Return (x, y) of the center of cell containing provided text 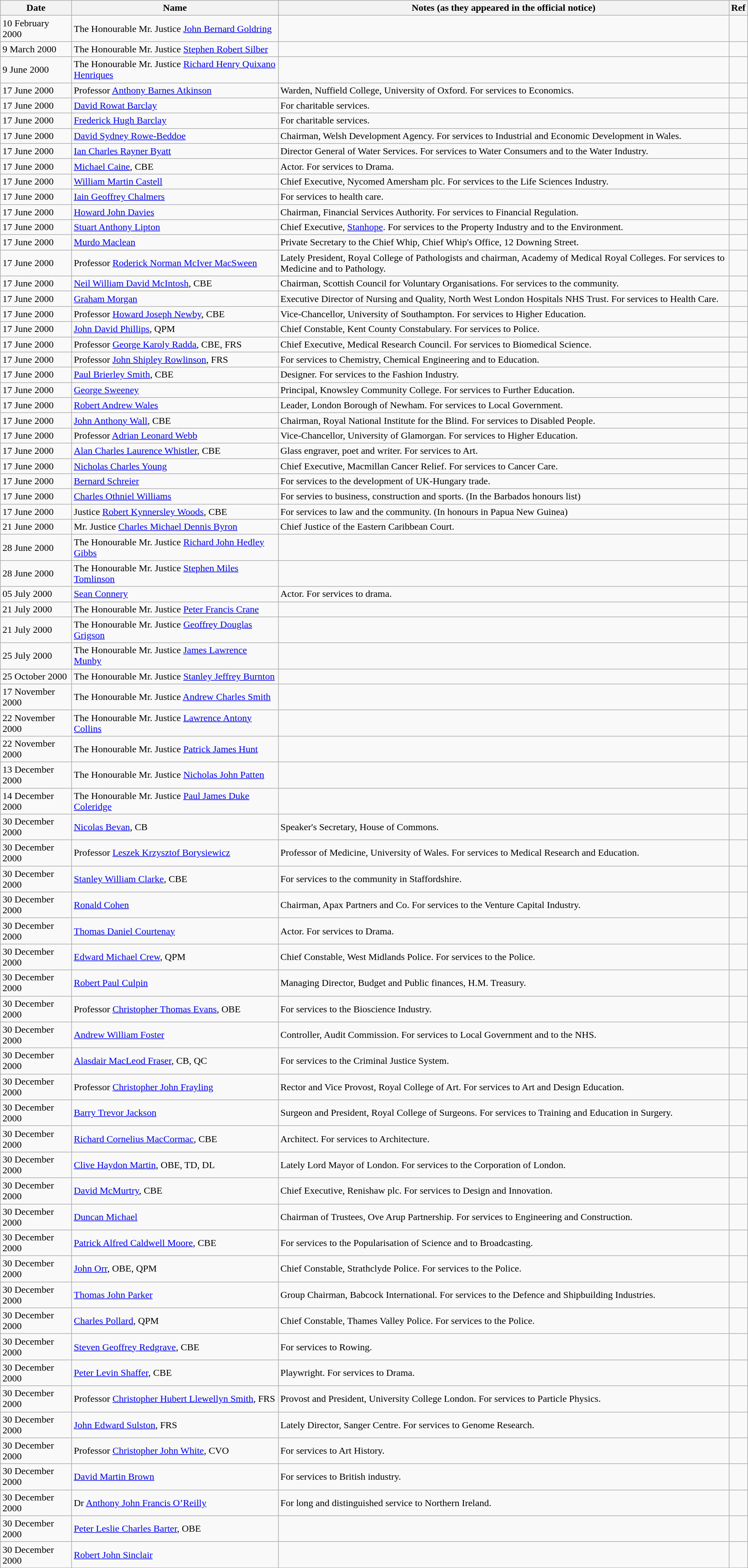
Name (175, 8)
Stanley William Clarke, CBE (175, 879)
Clive Haydon Martin, OBE, TD, DL (175, 1165)
Lately Director, Sanger Centre. For services to Genome Research. (503, 1425)
Edward Michael Crew, QPM (175, 957)
David McMurtry, CBE (175, 1190)
The Honourable Mr. Justice Stanley Jeffrey Burnton (175, 676)
Alan Charles Laurence Whistler, CBE (175, 451)
William Martin Castell (175, 181)
For services to the Criminal Justice System. (503, 1061)
05 July 2000 (36, 594)
For services to Chemistry, Chemical Engineering and to Education. (503, 360)
Alasdair MacLeod Fraser, CB, QC (175, 1061)
Architect. For services to Architecture. (503, 1139)
The Honourable Mr. Justice Paul James Duke Coleridge (175, 801)
Professor Howard Joseph Newby, CBE (175, 314)
Chief Justice of the Eastern Caribbean Court. (503, 527)
Chairman, Welsh Development Agency. For services to Industrial and Economic Development in Wales. (503, 136)
Controller, Audit Commission. For services to Local Government and to the NHS. (503, 1035)
Professor Adrian Leonard Webb (175, 435)
For services to the community in Staffordshire. (503, 879)
Chief Executive, Medical Research Council. For services to Biomedical Science. (503, 344)
Professor George Karoly Radda, CBE, FRS (175, 344)
Chief Executive, Macmillan Cancer Relief. For services to Cancer Care. (503, 466)
The Honourable Mr. Justice Geoffrey Douglas Grigson (175, 630)
Charles Othniel Williams (175, 497)
Bernard Schreier (175, 481)
13 December 2000 (36, 775)
Designer. For services to the Fashion Industry. (503, 375)
Patrick Alfred Caldwell Moore, CBE (175, 1243)
Frederick Hugh Barclay (175, 121)
For services to the development of UK-Hungary trade. (503, 481)
Chairman, Financial Services Authority. For services to Financial Regulation. (503, 212)
Professor John Shipley Rowlinson, FRS (175, 360)
The Honourable Mr. Justice Stephen Miles Tomlinson (175, 574)
Graham Morgan (175, 299)
Chairman, Royal National Institute for the Blind. For services to Disabled People. (503, 420)
For services to British industry. (503, 1477)
Warden, Nuffield College, University of Oxford. For services to Economics. (503, 90)
For servies to business, construction and sports. (In the Barbados honours list) (503, 497)
John David Phillips, QPM (175, 329)
For long and distinguished service to Northern Ireland. (503, 1503)
25 October 2000 (36, 676)
Vice-Chancellor, University of Glamorgan. For services to Higher Education. (503, 435)
The Honourable Mr. Justice Nicholas John Patten (175, 775)
Howard John Davies (175, 212)
For services to the Popularisation of Science and to Broadcasting. (503, 1243)
For services to health care. (503, 197)
Professor Roderick Norman McIver MacSween (175, 263)
John Edward Sulston, FRS (175, 1425)
Thomas Daniel Courtenay (175, 931)
Chairman of Trustees, Ove Arup Partnership. For services to Engineering and Construction. (503, 1217)
Duncan Michael (175, 1217)
Michael Caine, CBE (175, 166)
10 February 2000 (36, 29)
Iain Geoffrey Chalmers (175, 197)
The Honourable Mr. Justice John Bernard Goldring (175, 29)
Ronald Cohen (175, 905)
David Rowat Barclay (175, 105)
Professor Leszek Krzysztof Borysiewicz (175, 853)
Chairman, Apax Partners and Co. For services to the Venture Capital Industry. (503, 905)
For services to Rowing. (503, 1347)
Stuart Anthony Lipton (175, 227)
9 March 2000 (36, 49)
Glass engraver, poet and writer. For services to Art. (503, 451)
For services to Art History. (503, 1451)
Peter Levin Shaffer, CBE (175, 1373)
Richard Cornelius MacCormac, CBE (175, 1139)
Neil William David McIntosh, CBE (175, 284)
Chief Executive, Renishaw plc. For services to Design and Innovation. (503, 1190)
Lately Lord Mayor of London. For services to the Corporation of London. (503, 1165)
Executive Director of Nursing and Quality, North West London Hospitals NHS Trust. For services to Health Care. (503, 299)
The Honourable Mr. Justice Patrick James Hunt (175, 749)
Chief Executive, Stanhope. For services to the Property Industry and to the Environment. (503, 227)
Chief Constable, West Midlands Police. For services to the Police. (503, 957)
Professor Christopher Hubert Llewellyn Smith, FRS (175, 1399)
Chief Executive, Nycomed Amersham plc. For services to the Life Sciences Industry. (503, 181)
David Martin Brown (175, 1477)
Playwright. For services to Drama. (503, 1373)
Chief Constable, Kent County Constabulary. For services to Police. (503, 329)
Director General of Water Services. For services to Water Consumers and to the Water Industry. (503, 151)
Robert Andrew Wales (175, 405)
Managing Director, Budget and Public finances, H.M. Treasury. (503, 983)
Principal, Knowsley Community College. For services to Further Education. (503, 390)
Barry Trevor Jackson (175, 1113)
Andrew William Foster (175, 1035)
Robert John Sinclair (175, 1555)
17 November 2000 (36, 697)
The Honourable Mr. Justice Richard John Hedley Gibbs (175, 547)
Nicolas Bevan, CB (175, 827)
Private Secretary to the Chief Whip, Chief Whip's Office, 12 Downing Street. (503, 242)
Speaker's Secretary, House of Commons. (503, 827)
John Anthony Wall, CBE (175, 420)
Professor Christopher John Frayling (175, 1087)
The Honourable Mr. Justice Richard Henry Quixano Henriques (175, 70)
Vice-Chancellor, University of Southampton. For services to Higher Education. (503, 314)
14 December 2000 (36, 801)
Provost and President, University College London. For services to Particle Physics. (503, 1399)
Professor of Medicine, University of Wales. For services to Medical Research and Education. (503, 853)
The Honourable Mr. Justice Stephen Robert Silber (175, 49)
21 June 2000 (36, 527)
Sean Connery (175, 594)
Actor. For services to drama. (503, 594)
Dr Anthony John Francis O’Reilly (175, 1503)
Steven Geoffrey Redgrave, CBE (175, 1347)
Paul Brierley Smith, CBE (175, 375)
George Sweeney (175, 390)
25 July 2000 (36, 656)
Peter Leslie Charles Barter, OBE (175, 1528)
Notes (as they appeared in the official notice) (503, 8)
9 June 2000 (36, 70)
Ian Charles Rayner Byatt (175, 151)
Professor Christopher Thomas Evans, OBE (175, 1009)
Murdo Maclean (175, 242)
Charles Pollard, QPM (175, 1321)
Ref (738, 8)
Date (36, 8)
The Honourable Mr. Justice Peter Francis Crane (175, 609)
For services to the Bioscience Industry. (503, 1009)
Justice Robert Kynnersley Woods, CBE (175, 512)
Chairman, Scottish Council for Voluntary Organisations. For services to the community. (503, 284)
Surgeon and President, Royal College of Surgeons. For services to Training and Education in Surgery. (503, 1113)
Nicholas Charles Young (175, 466)
Leader, London Borough of Newham. For services to Local Government. (503, 405)
John Orr, OBE, QPM (175, 1269)
Group Chairman, Babcock International. For services to the Defence and Shipbuilding Industries. (503, 1295)
Professor Anthony Barnes Atkinson (175, 90)
David Sydney Rowe-Beddoe (175, 136)
The Honourable Mr. Justice Andrew Charles Smith (175, 697)
For services to law and the community. (In honours in Papua New Guinea) (503, 512)
The Honourable Mr. Justice James Lawrence Munby (175, 656)
Rector and Vice Provost, Royal College of Art. For services to Art and Design Education. (503, 1087)
Robert Paul Culpin (175, 983)
Professor Christopher John White, CVO (175, 1451)
Chief Constable, Strathclyde Police. For services to the Police. (503, 1269)
The Honourable Mr. Justice Lawrence Antony Collins (175, 723)
Lately President, Royal College of Pathologists and chairman, Academy of Medical Royal Colleges. For services to Medicine and to Pathology. (503, 263)
Chief Constable, Thames Valley Police. For services to the Police. (503, 1321)
Thomas John Parker (175, 1295)
Mr. Justice Charles Michael Dennis Byron (175, 527)
